For the text-containing cell, return its midpoint in [x, y] coordinate format. 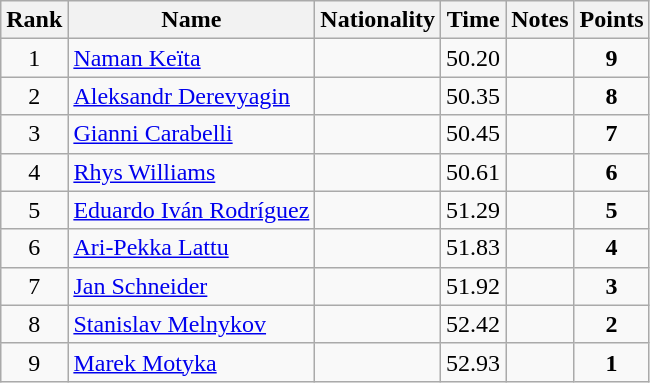
Aleksandr Derevyagin [192, 96]
Gianni Carabelli [192, 134]
Points [612, 20]
Nationality [378, 20]
50.61 [474, 172]
50.45 [474, 134]
Time [474, 20]
Jan Schneider [192, 286]
51.29 [474, 210]
51.83 [474, 248]
Eduardo Iván Rodríguez [192, 210]
Naman Keïta [192, 58]
50.20 [474, 58]
Stanislav Melnykov [192, 324]
Rhys Williams [192, 172]
50.35 [474, 96]
52.42 [474, 324]
Marek Motyka [192, 362]
Notes [540, 20]
Name [192, 20]
51.92 [474, 286]
Ari-Pekka Lattu [192, 248]
Rank [34, 20]
52.93 [474, 362]
